Provide the (X, Y) coordinate of the cell's center where the given text is located.  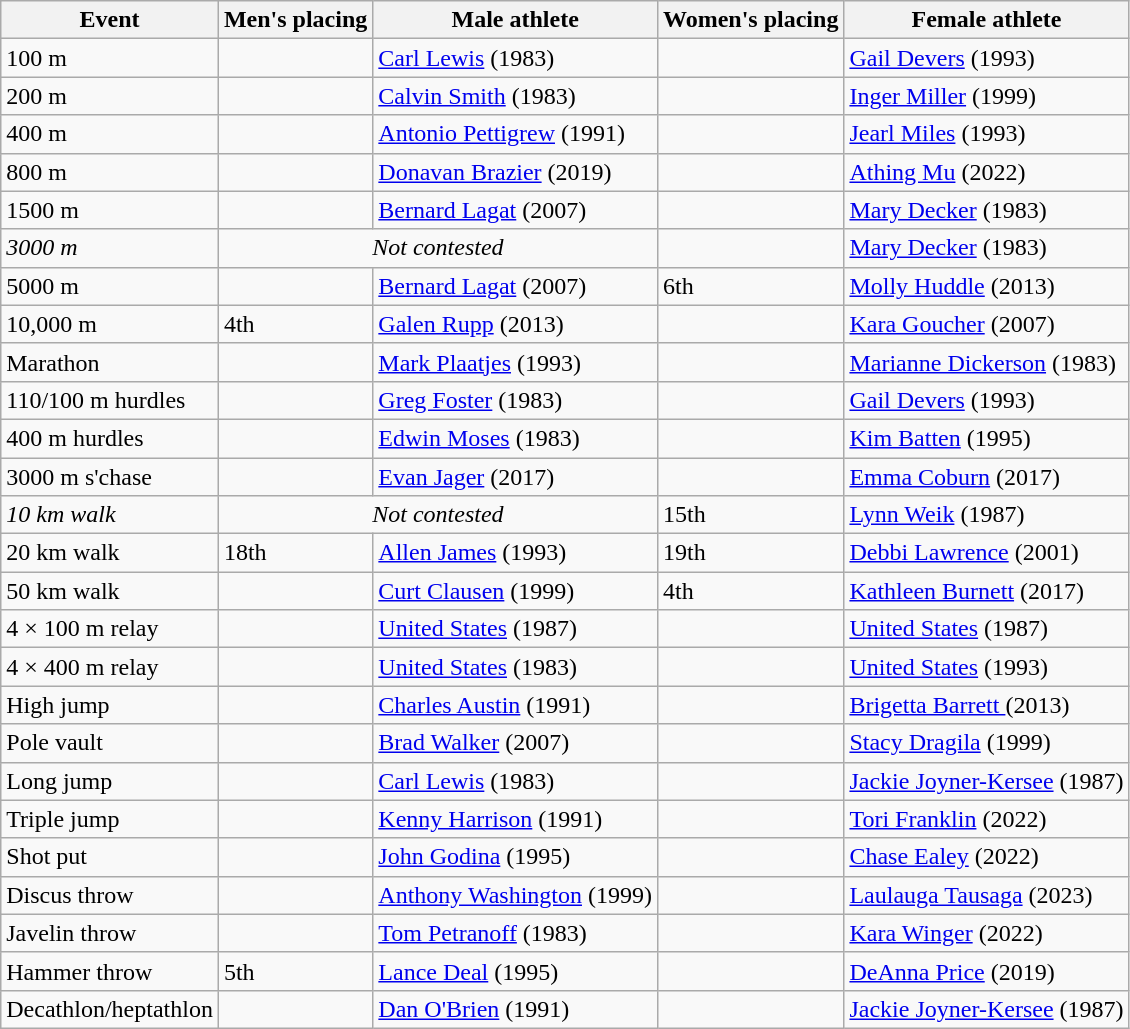
3000 m s'chase (110, 477)
Men's placing (295, 20)
Kathleen Burnett (2017) (986, 591)
Brigetta Barrett (2013) (986, 705)
Kenny Harrison (1991) (516, 819)
Lynn Weik (1987) (986, 515)
Triple jump (110, 819)
Decathlon/heptathlon (110, 1009)
Laulauga Tausaga (2023) (986, 895)
Emma Coburn (2017) (986, 477)
19th (750, 553)
Curt Clausen (1999) (516, 591)
United States (1993) (986, 667)
5th (295, 971)
Athing Mu (2022) (986, 172)
Inger Miller (1999) (986, 96)
Allen James (1993) (516, 553)
Event (110, 20)
Chase Ealey (2022) (986, 857)
Long jump (110, 781)
Molly Huddle (2013) (986, 286)
John Godina (1995) (516, 857)
Tom Petranoff (1983) (516, 933)
Javelin throw (110, 933)
20 km walk (110, 553)
Stacy Dragila (1999) (986, 743)
18th (295, 553)
400 m (110, 134)
100 m (110, 58)
Anthony Washington (1999) (516, 895)
Kara Goucher (2007) (986, 324)
5000 m (110, 286)
Antonio Pettigrew (1991) (516, 134)
Donavan Brazier (2019) (516, 172)
Mark Plaatjes (1993) (516, 362)
Calvin Smith (1983) (516, 96)
Jearl Miles (1993) (986, 134)
Kara Winger (2022) (986, 933)
10 km walk (110, 515)
United States (1983) (516, 667)
Greg Foster (1983) (516, 400)
Dan O'Brien (1991) (516, 1009)
Marianne Dickerson (1983) (986, 362)
Galen Rupp (2013) (516, 324)
Marathon (110, 362)
4 × 100 m relay (110, 629)
DeAnna Price (2019) (986, 971)
10,000 m (110, 324)
200 m (110, 96)
Hammer throw (110, 971)
Evan Jager (2017) (516, 477)
Male athlete (516, 20)
Shot put (110, 857)
Women's placing (750, 20)
4 × 400 m relay (110, 667)
Kim Batten (1995) (986, 438)
Pole vault (110, 743)
Edwin Moses (1983) (516, 438)
50 km walk (110, 591)
400 m hurdles (110, 438)
Discus throw (110, 895)
Lance Deal (1995) (516, 971)
Charles Austin (1991) (516, 705)
1500 m (110, 210)
800 m (110, 172)
Debbi Lawrence (2001) (986, 553)
110/100 m hurdles (110, 400)
6th (750, 286)
Female athlete (986, 20)
3000 m (110, 248)
Tori Franklin (2022) (986, 819)
Brad Walker (2007) (516, 743)
15th (750, 515)
High jump (110, 705)
